From the cell containing the given text, extract its center point as (X, Y) coordinate. 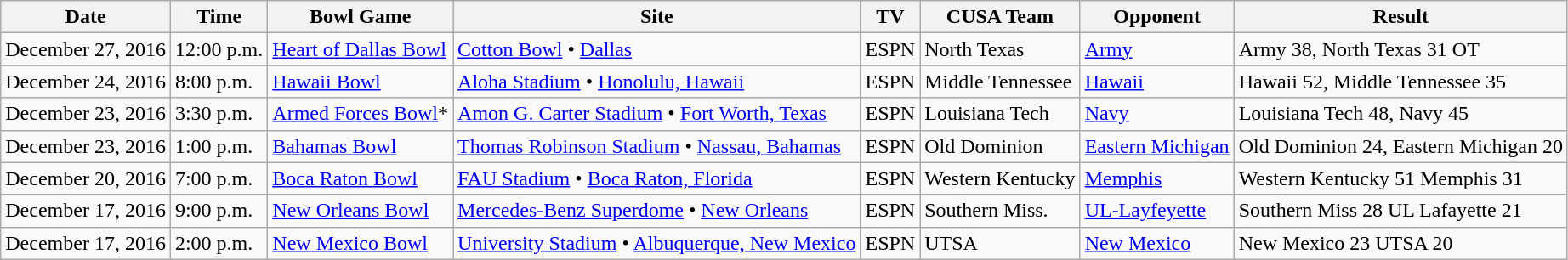
Louisiana Tech (1000, 114)
8:00 p.m. (219, 82)
Louisiana Tech 48, Navy 45 (1400, 114)
2:00 p.m. (219, 243)
Heart of Dallas Bowl (361, 49)
University Stadium • Albuquerque, New Mexico (656, 243)
Middle Tennessee (1000, 82)
Site (656, 17)
UL-Layfeyette (1156, 211)
Western Kentucky (1000, 178)
Bowl Game (361, 17)
Armed Forces Bowl* (361, 114)
Result (1400, 17)
FAU Stadium • Boca Raton, Florida (656, 178)
CUSA Team (1000, 17)
Old Dominion 24, Eastern Michigan 20 (1400, 146)
Hawaii (1156, 82)
Time (219, 17)
Cotton Bowl • Dallas (656, 49)
Old Dominion (1000, 146)
Mercedes-Benz Superdome • New Orleans (656, 211)
Hawaii 52, Middle Tennessee 35 (1400, 82)
3:30 p.m. (219, 114)
Amon G. Carter Stadium • Fort Worth, Texas (656, 114)
Aloha Stadium • Honolulu, Hawaii (656, 82)
Bahamas Bowl (361, 146)
Southern Miss. (1000, 211)
Army 38, North Texas 31 OT (1400, 49)
9:00 p.m. (219, 211)
Date (86, 17)
12:00 p.m. (219, 49)
Boca Raton Bowl (361, 178)
Southern Miss 28 UL Lafayette 21 (1400, 211)
December 27, 2016 (86, 49)
North Texas (1000, 49)
UTSA (1000, 243)
Navy (1156, 114)
TV (890, 17)
Eastern Michigan (1156, 146)
Opponent (1156, 17)
December 20, 2016 (86, 178)
Thomas Robinson Stadium • Nassau, Bahamas (656, 146)
December 24, 2016 (86, 82)
Memphis (1156, 178)
Western Kentucky 51 Memphis 31 (1400, 178)
New Mexico (1156, 243)
New Mexico 23 UTSA 20 (1400, 243)
Army (1156, 49)
New Mexico Bowl (361, 243)
7:00 p.m. (219, 178)
1:00 p.m. (219, 146)
Hawaii Bowl (361, 82)
New Orleans Bowl (361, 211)
